For the text-containing cell, return its midpoint in [x, y] coordinate format. 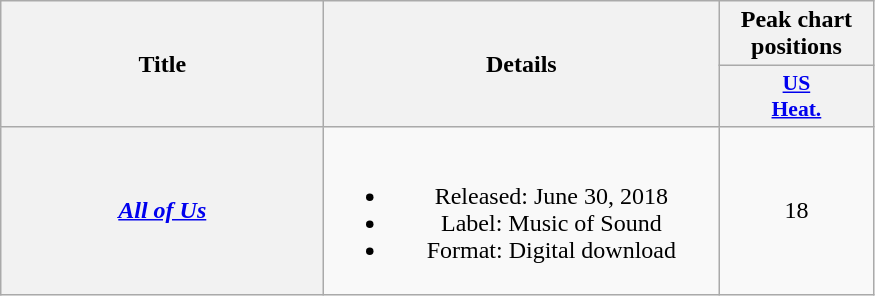
Details [522, 64]
USHeat. [796, 96]
All of Us [162, 210]
Peak chart positions [796, 34]
Released: June 30, 2018Label: Music of SoundFormat: Digital download [522, 210]
Title [162, 64]
18 [796, 210]
